For the text-containing cell, return its midpoint in (X, Y) coordinate format. 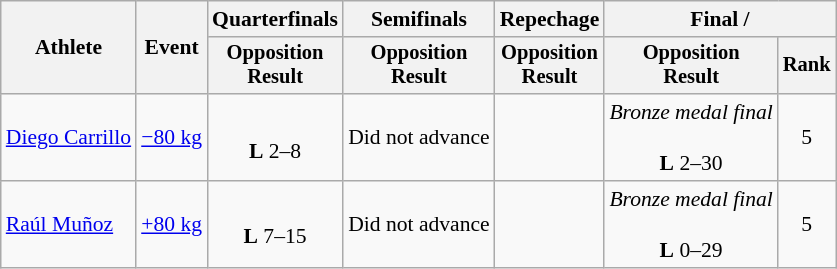
Athlete (68, 48)
Quarterfinals (275, 19)
−80 kg (172, 138)
L 7–15 (275, 224)
Semifinals (419, 19)
Bronze medal finalL 2–30 (691, 138)
Event (172, 48)
+80 kg (172, 224)
Diego Carrillo (68, 138)
Final / (720, 19)
L 2–8 (275, 138)
Bronze medal finalL 0–29 (691, 224)
Repechage (550, 19)
Rank (807, 66)
Raúl Muñoz (68, 224)
